Locate the cell with the specified text and output its (X, Y) center coordinate. 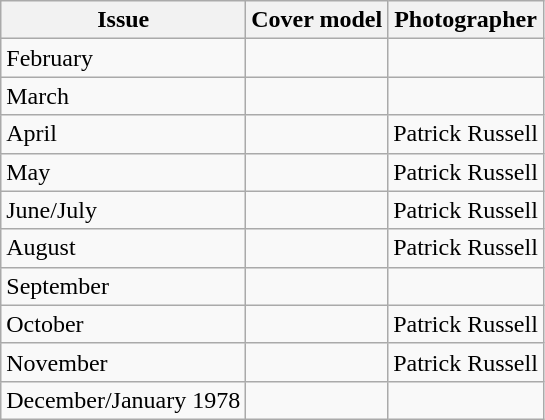
August (124, 248)
March (124, 96)
April (124, 134)
Cover model (317, 20)
Photographer (466, 20)
Issue (124, 20)
September (124, 286)
June/July (124, 210)
October (124, 324)
November (124, 362)
February (124, 58)
May (124, 172)
December/January 1978 (124, 400)
